Determine the (X, Y) coordinate at the center of the cell enclosing the given text.  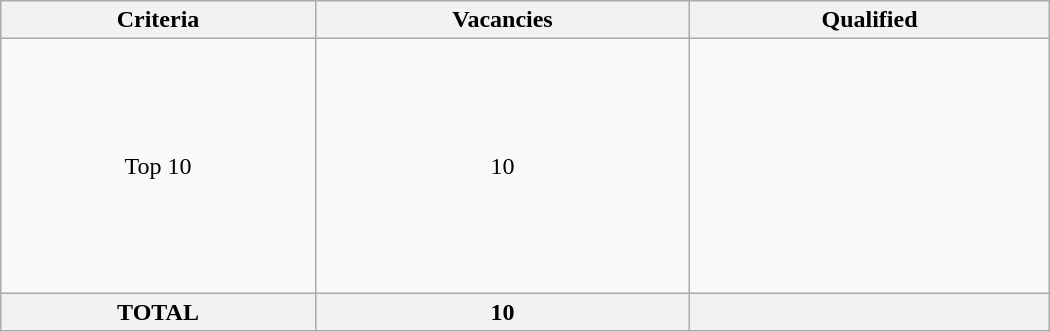
Criteria (158, 20)
Vacancies (502, 20)
Qualified (870, 20)
Top 10 (158, 166)
TOTAL (158, 312)
